Locate the cell with the specified text and output its (X, Y) center coordinate. 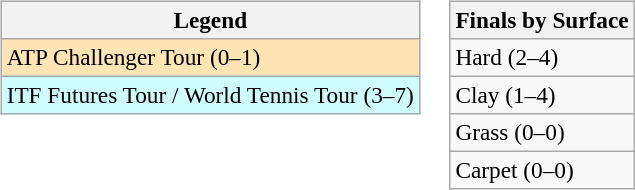
Grass (0–0) (542, 133)
Finals by Surface (542, 20)
Legend (210, 20)
Carpet (0–0) (542, 171)
ATP Challenger Tour (0–1) (210, 57)
Hard (2–4) (542, 57)
ITF Futures Tour / World Tennis Tour (3–7) (210, 95)
Clay (1–4) (542, 95)
